Detect which cell encompasses the target text, then output its [x, y] center coordinate. 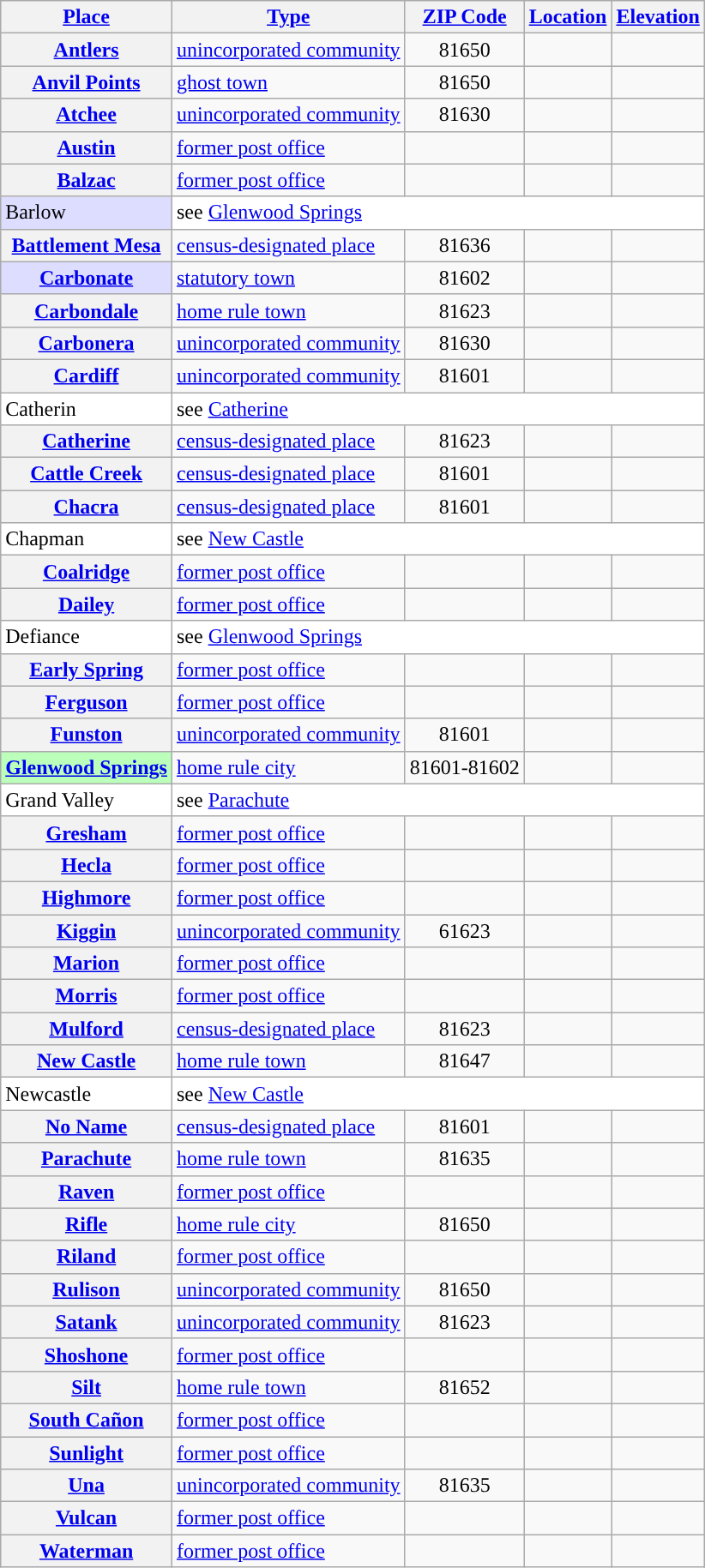
Cardiff [87, 375]
Una [87, 1486]
61623 [465, 930]
Location [568, 17]
ZIP Code [465, 17]
Marion [87, 964]
Rifle [87, 1224]
Funston [87, 735]
Gresham [87, 832]
see Catherine [437, 409]
Catherine [87, 442]
Glenwood Springs [87, 767]
Carbonera [87, 343]
Satank [87, 1322]
81636 [465, 245]
Austin [87, 147]
Cattle Creek [87, 474]
see Parachute [437, 800]
81601-81602 [465, 767]
Battlement Mesa [87, 245]
Catherin [87, 409]
ghost town [288, 82]
Ferguson [87, 702]
South Cañon [87, 1420]
Morris [87, 996]
Riland [87, 1257]
Balzac [87, 180]
Newcastle [87, 1094]
Mulford [87, 1029]
Kiggin [87, 930]
Rulison [87, 1289]
Silt [87, 1387]
Waterman [87, 1551]
Hecla [87, 865]
Elevation [658, 17]
81602 [465, 278]
Chapman [87, 539]
Carbonate [87, 278]
statutory town [288, 278]
Raven [87, 1192]
No Name [87, 1126]
Sunlight [87, 1453]
Highmore [87, 898]
New Castle [87, 1061]
Dailey [87, 604]
Barlow [87, 213]
Coalridge [87, 572]
Shoshone [87, 1355]
Place [87, 17]
Vulcan [87, 1518]
81647 [465, 1061]
Parachute [87, 1159]
Defiance [87, 637]
Carbondale [87, 310]
Type [288, 17]
Early Spring [87, 670]
81652 [465, 1387]
Atchee [87, 115]
Anvil Points [87, 82]
Chacra [87, 507]
Grand Valley [87, 800]
Antlers [87, 50]
